Find where the given text appears and provide that cell's center as (X, Y) coordinate. 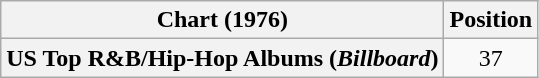
Chart (1976) (222, 20)
US Top R&B/Hip-Hop Albums (Billboard) (222, 58)
37 (491, 58)
Position (491, 20)
